Return the [X, Y] coordinate for the center point of the cell that contains the specified text.  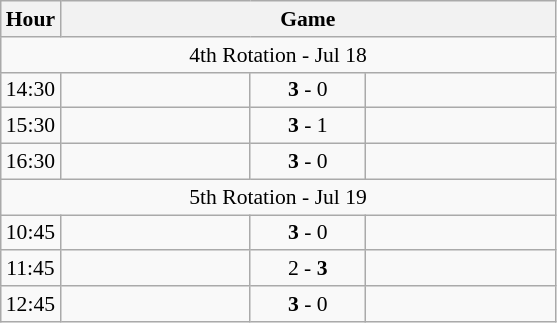
5th Rotation - Jul 19 [278, 197]
2 - 3 [308, 269]
11:45 [30, 269]
12:45 [30, 304]
4th Rotation - Jul 18 [278, 55]
16:30 [30, 162]
15:30 [30, 126]
Hour [30, 19]
Game [308, 19]
10:45 [30, 233]
3 - 1 [308, 126]
14:30 [30, 90]
